Output the [X, Y] coordinate of the center of the cell containing the given text.  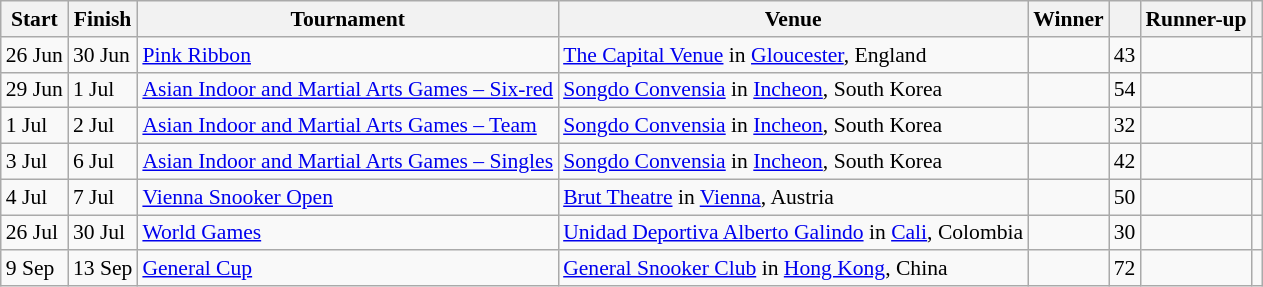
30 Jun [102, 55]
Runner-up [1196, 19]
30 [1125, 233]
30 Jul [102, 233]
26 Jun [34, 55]
Vienna Snooker Open [348, 197]
The Capital Venue in Gloucester, England [793, 55]
50 [1125, 197]
Winner [1068, 19]
7 Jul [102, 197]
Pink Ribbon [348, 55]
Asian Indoor and Martial Arts Games – Six-red [348, 90]
54 [1125, 90]
Finish [102, 19]
Asian Indoor and Martial Arts Games – Singles [348, 162]
13 Sep [102, 269]
Venue [793, 19]
9 Sep [34, 269]
4 Jul [34, 197]
42 [1125, 162]
29 Jun [34, 90]
Unidad Deportiva Alberto Galindo in Cali, Colombia [793, 233]
6 Jul [102, 162]
General Snooker Club in Hong Kong, China [793, 269]
General Cup [348, 269]
72 [1125, 269]
32 [1125, 126]
3 Jul [34, 162]
Tournament [348, 19]
Brut Theatre in Vienna, Austria [793, 197]
World Games [348, 233]
26 Jul [34, 233]
43 [1125, 55]
2 Jul [102, 126]
Asian Indoor and Martial Arts Games – Team [348, 126]
Start [34, 19]
